Pinpoint the cell where the given text exists, returning its [X, Y] midpoint coordinate. 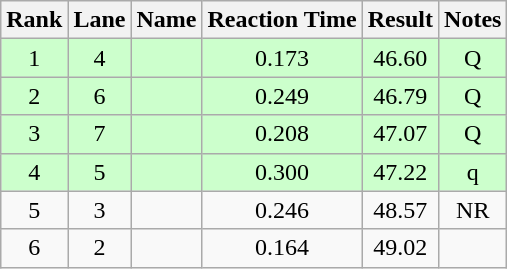
0.208 [282, 134]
Rank [34, 20]
47.22 [400, 172]
0.246 [282, 210]
Reaction Time [282, 20]
0.300 [282, 172]
Name [166, 20]
49.02 [400, 248]
0.164 [282, 248]
46.60 [400, 58]
1 [34, 58]
48.57 [400, 210]
Result [400, 20]
q [473, 172]
Lane [100, 20]
47.07 [400, 134]
46.79 [400, 96]
7 [100, 134]
Notes [473, 20]
0.173 [282, 58]
NR [473, 210]
0.249 [282, 96]
